Identify which cell holds the provided text, then report its (X, Y) central coordinate. 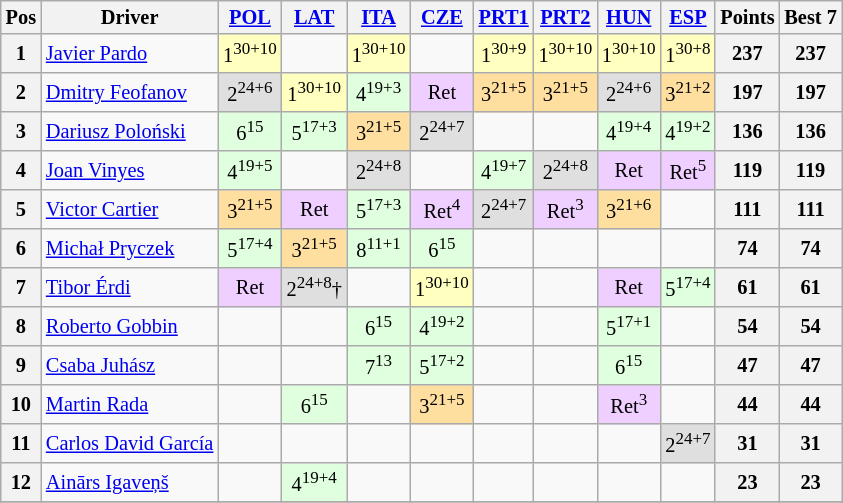
Martin Rada (130, 404)
130+9 (504, 54)
Tibor Érdi (130, 288)
811+1 (378, 248)
LAT (314, 17)
321+2 (688, 92)
Csaba Juhász (130, 366)
HUN (628, 17)
Joan Vinyes (130, 170)
ITA (378, 17)
419+3 (378, 92)
Ainārs Igaveņš (130, 482)
10 (21, 404)
Carlos David García (130, 444)
12 (21, 482)
2 (21, 92)
321+6 (628, 210)
9 (21, 366)
PRT2 (566, 17)
PRT1 (504, 17)
6 (21, 248)
517+2 (442, 366)
Victor Cartier (130, 210)
8 (21, 326)
ESP (688, 17)
3 (21, 132)
Points (747, 17)
Pos (21, 17)
11 (21, 444)
POL (250, 17)
Javier Pardo (130, 54)
7 (21, 288)
4 (21, 170)
Ret5 (688, 170)
Michał Pryczek (130, 248)
419+7 (504, 170)
419+5 (250, 170)
Best 7 (810, 17)
517+1 (628, 326)
224+8† (314, 288)
CZE (442, 17)
Dmitry Feofanov (130, 92)
Dariusz Poloński (130, 132)
Roberto Gobbin (130, 326)
1 (21, 54)
713 (378, 366)
Driver (130, 17)
130+8 (688, 54)
5 (21, 210)
Ret4 (442, 210)
